Return the (x, y) coordinate for the center point of the cell that contains the specified text.  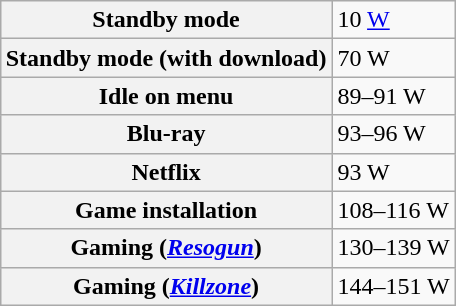
93 W (394, 172)
130–139 W (394, 248)
93–96 W (394, 134)
Blu-ray (166, 134)
Standby mode (with download) (166, 58)
144–151 W (394, 286)
Gaming (Killzone) (166, 286)
Standby mode (166, 20)
Idle on menu (166, 96)
Netflix (166, 172)
108–116 W (394, 210)
Gaming (Resogun) (166, 248)
Game installation (166, 210)
89–91 W (394, 96)
10 W (394, 20)
70 W (394, 58)
